From the cell containing the given text, extract its center point as [X, Y] coordinate. 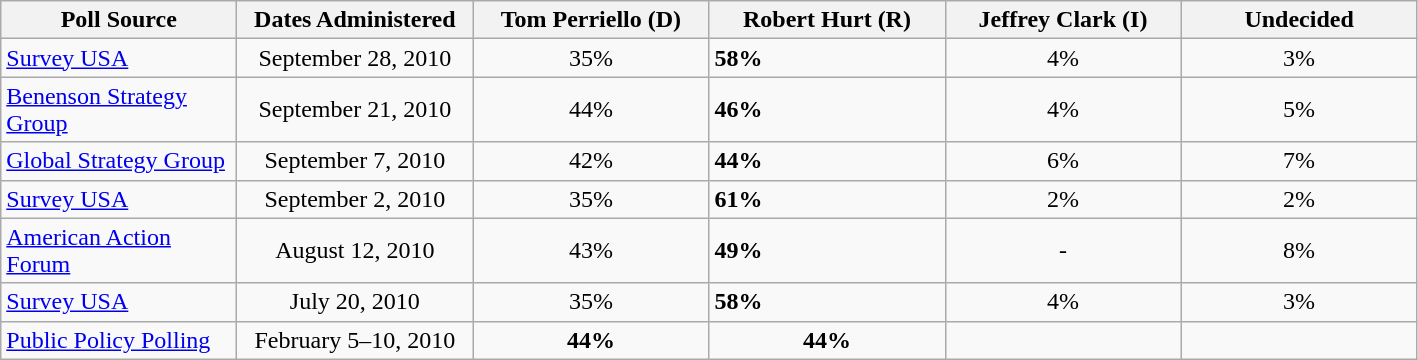
- [1063, 250]
49% [827, 250]
Poll Source [119, 20]
February 5–10, 2010 [355, 340]
43% [591, 250]
August 12, 2010 [355, 250]
7% [1299, 161]
Jeffrey Clark (I) [1063, 20]
September 7, 2010 [355, 161]
5% [1299, 110]
American Action Forum [119, 250]
61% [827, 199]
Tom Perriello (D) [591, 20]
8% [1299, 250]
Global Strategy Group [119, 161]
Dates Administered [355, 20]
46% [827, 110]
Benenson Strategy Group [119, 110]
Undecided [1299, 20]
September 28, 2010 [355, 58]
6% [1063, 161]
July 20, 2010 [355, 302]
Public Policy Polling [119, 340]
42% [591, 161]
September 21, 2010 [355, 110]
Robert Hurt (R) [827, 20]
September 2, 2010 [355, 199]
